Determine the (X, Y) coordinate at the center of the cell enclosing the given text.  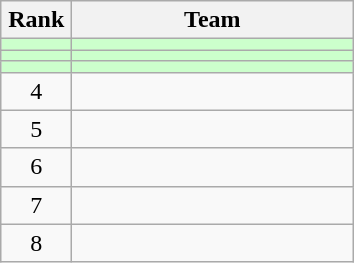
Rank (36, 20)
4 (36, 91)
Team (212, 20)
7 (36, 205)
8 (36, 243)
5 (36, 129)
6 (36, 167)
